Determine the (X, Y) coordinate at the center of the cell enclosing the given text.  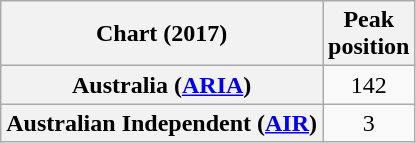
Chart (2017) (162, 34)
142 (369, 85)
Australia (ARIA) (162, 85)
3 (369, 123)
Australian Independent (AIR) (162, 123)
Peakposition (369, 34)
